Return the (x, y) coordinate for the center point of the cell that contains the specified text.  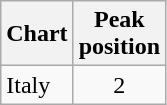
2 (119, 85)
Chart (37, 34)
Italy (37, 85)
Peakposition (119, 34)
